Detect which cell encompasses the target text, then output its (x, y) center coordinate. 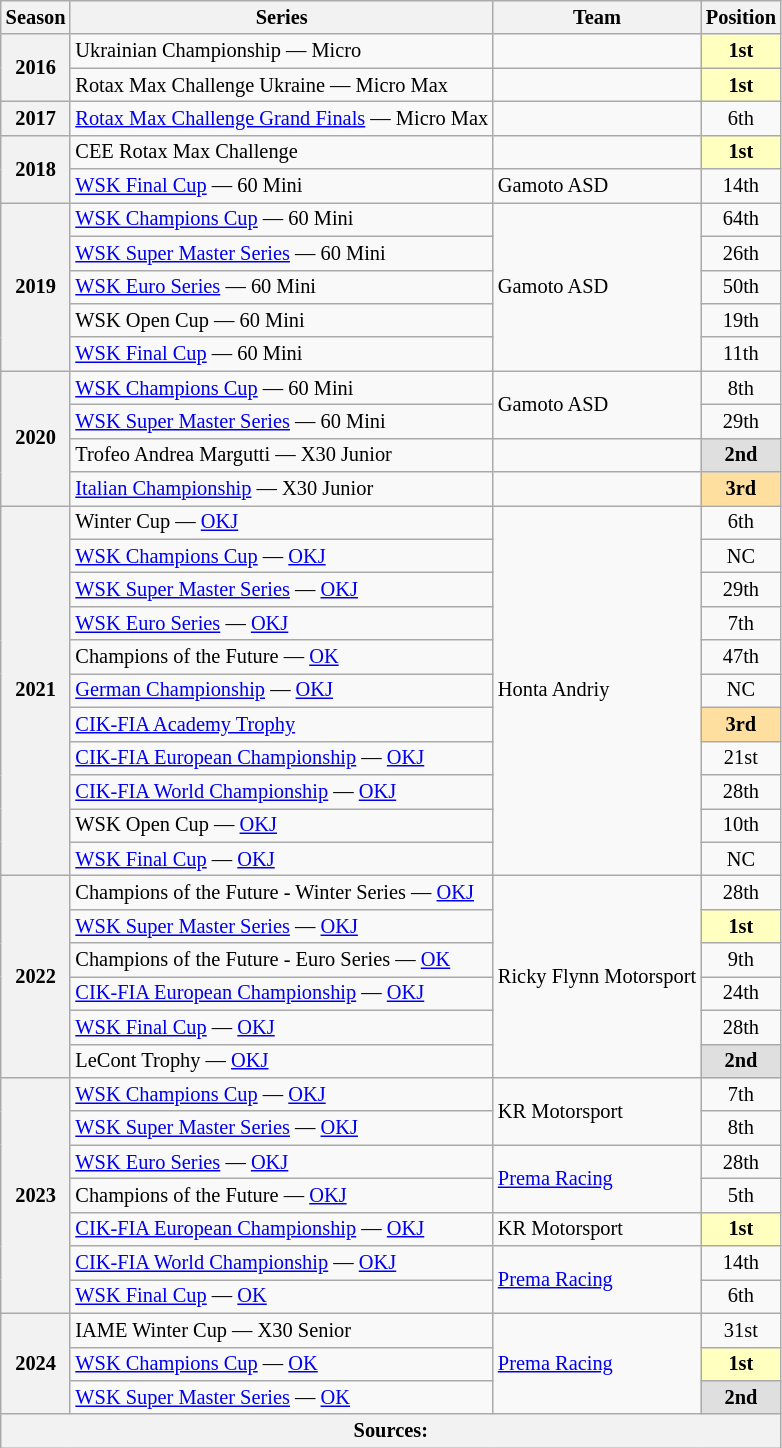
2021 (36, 690)
Honta Andriy (597, 690)
WSK Super Master Series — OK (282, 1397)
CIK-FIA Academy Trophy (282, 724)
26th (741, 253)
Champions of the Future — OKJ (282, 1195)
2016 (36, 68)
WSK Open Cup — OKJ (282, 825)
Season (36, 17)
47th (741, 657)
50th (741, 287)
24th (741, 993)
2017 (36, 118)
21st (741, 758)
2018 (36, 168)
Sources: (391, 1431)
Ukrainian Championship — Micro (282, 51)
19th (741, 320)
LeCont Trophy — OKJ (282, 1061)
64th (741, 219)
WSK Open Cup — 60 Mini (282, 320)
31st (741, 1330)
CEE Rotax Max Challenge (282, 152)
Winter Cup — OKJ (282, 522)
9th (741, 960)
11th (741, 354)
2020 (36, 438)
Trofeo Andrea Margutti — X30 Junior (282, 455)
2022 (36, 976)
WSK Champions Cup — OK (282, 1364)
2019 (36, 286)
Position (741, 17)
Series (282, 17)
2023 (36, 1195)
2024 (36, 1364)
5th (741, 1195)
Champions of the Future — OK (282, 657)
Italian Championship — X30 Junior (282, 489)
Ricky Flynn Motorsport (597, 976)
10th (741, 825)
IAME Winter Cup — X30 Senior (282, 1330)
Champions of the Future - Winter Series — OKJ (282, 892)
WSK Final Cup — OK (282, 1296)
Rotax Max Challenge Ukraine — Micro Max (282, 85)
Champions of the Future - Euro Series — OK (282, 960)
Team (597, 17)
WSK Euro Series — 60 Mini (282, 287)
Rotax Max Challenge Grand Finals — Micro Max (282, 118)
German Championship — OKJ (282, 690)
